Pinpoint the cell where the given text exists, returning its [x, y] midpoint coordinate. 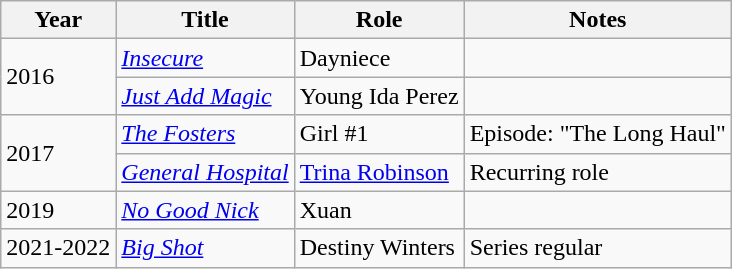
Recurring role [598, 172]
Xuan [379, 210]
Just Add Magic [205, 96]
2016 [58, 77]
The Fosters [205, 134]
Role [379, 20]
General Hospital [205, 172]
Destiny Winters [379, 248]
Insecure [205, 58]
No Good Nick [205, 210]
2021-2022 [58, 248]
Big Shot [205, 248]
2017 [58, 153]
Trina Robinson [379, 172]
Notes [598, 20]
Year [58, 20]
Title [205, 20]
Series regular [598, 248]
Girl #1 [379, 134]
Dayniece [379, 58]
Young Ida Perez [379, 96]
Episode: "The Long Haul" [598, 134]
2019 [58, 210]
